Provide the [X, Y] coordinate of the cell's center where the given text is located.  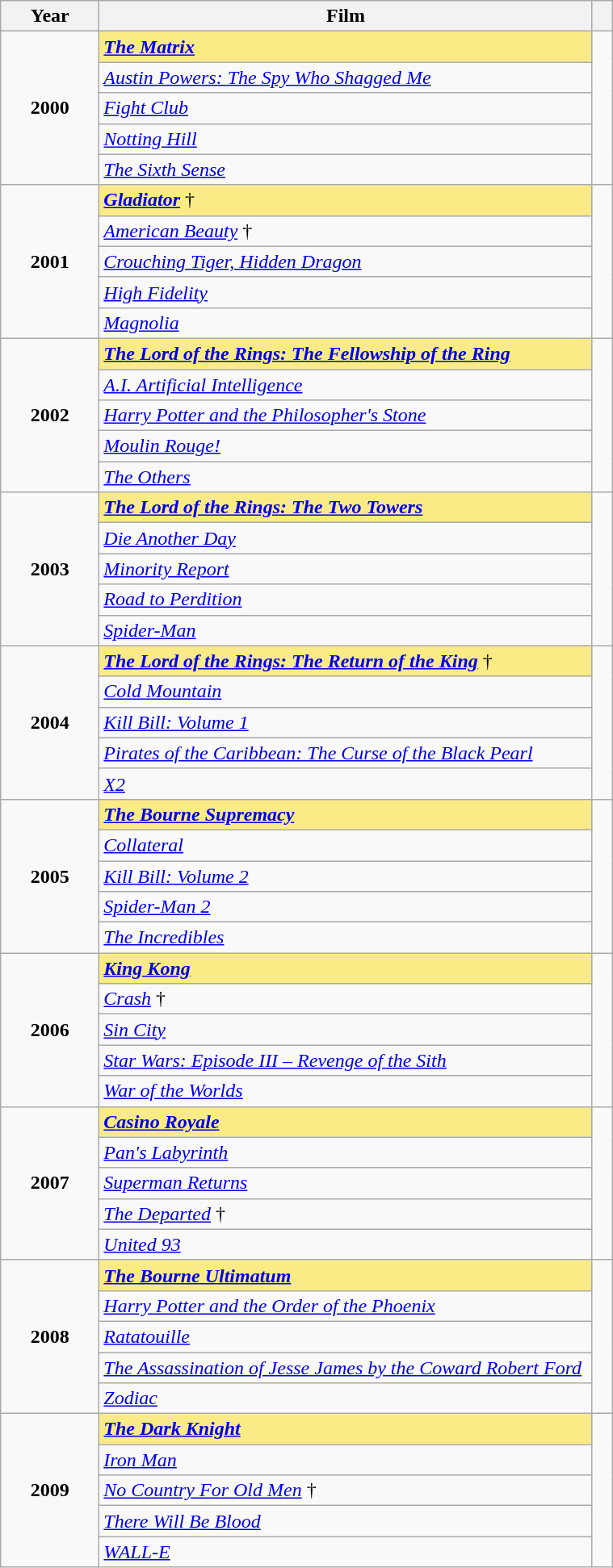
Crouching Tiger, Hidden Dragon [346, 261]
Minority Report [346, 569]
Austin Powers: The Spy Who Shagged Me [346, 77]
King Kong [346, 968]
The Lord of the Rings: The Return of the King † [346, 661]
2000 [50, 108]
No Country For Old Men † [346, 1491]
Crash † [346, 999]
2006 [50, 1030]
Iron Man [346, 1460]
United 93 [346, 1244]
2009 [50, 1491]
Magnolia [346, 323]
Notting Hill [346, 139]
Cold Mountain [346, 692]
Collateral [346, 845]
The Bourne Supremacy [346, 814]
Spider-Man [346, 630]
Pirates of the Caribbean: The Curse of the Black Pearl [346, 753]
Kill Bill: Volume 2 [346, 876]
2008 [50, 1336]
Ratatouille [346, 1336]
2005 [50, 876]
Zodiac [346, 1399]
Spider-Man 2 [346, 907]
The Lord of the Rings: The Fellowship of the Ring [346, 353]
There Will Be Blood [346, 1521]
Harry Potter and the Order of the Phoenix [346, 1306]
The Departed † [346, 1214]
Superman Returns [346, 1183]
Road to Perdition [346, 600]
Die Another Day [346, 538]
2003 [50, 569]
Pan's Labyrinth [346, 1152]
2002 [50, 415]
Harry Potter and the Philosopher's Stone [346, 416]
Kill Bill: Volume 1 [346, 722]
Gladiator † [346, 200]
Film [346, 16]
Casino Royale [346, 1122]
X2 [346, 784]
War of the Worlds [346, 1091]
2001 [50, 261]
The Sixth Sense [346, 169]
The Others [346, 477]
The Assassination of Jesse James by the Coward Robert Ford [346, 1368]
The Bourne Ultimatum [346, 1275]
Year [50, 16]
The Incredibles [346, 938]
The Lord of the Rings: The Two Towers [346, 508]
WALL-E [346, 1552]
High Fidelity [346, 292]
Star Wars: Episode III – Revenge of the Sith [346, 1060]
The Matrix [346, 47]
American Beauty † [346, 231]
Moulin Rouge! [346, 446]
2007 [50, 1183]
A.I. Artificial Intelligence [346, 385]
Sin City [346, 1030]
Fight Club [346, 108]
2004 [50, 722]
The Dark Knight [346, 1429]
